Provide the (X, Y) coordinate of the cell's center where the given text is located.  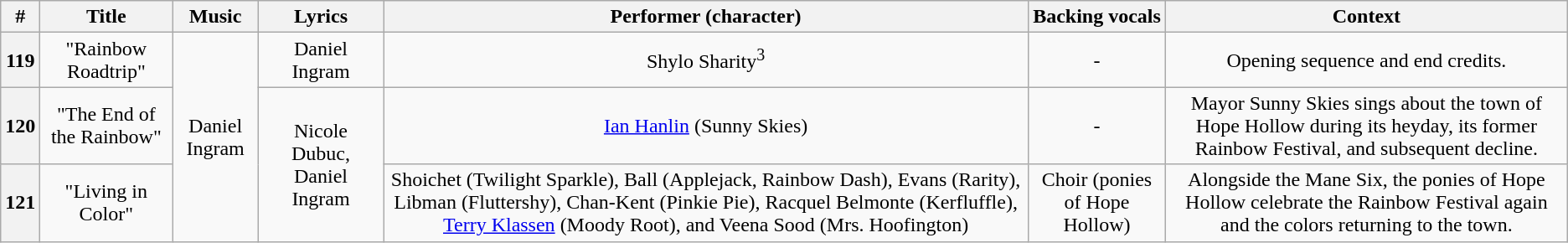
Ian Hanlin (Sunny Skies) (706, 126)
120 (20, 126)
Context (1366, 17)
Lyrics (320, 17)
121 (20, 203)
119 (20, 60)
Mayor Sunny Skies sings about the town of Hope Hollow during its heyday, its former Rainbow Festival, and subsequent decline. (1366, 126)
Backing vocals (1096, 17)
Nicole Dubuc, Daniel Ingram (320, 164)
Music (216, 17)
Opening sequence and end credits. (1366, 60)
"Living in Color" (106, 203)
Performer (character) (706, 17)
"Rainbow Roadtrip" (106, 60)
Choir (ponies of Hope Hollow) (1096, 203)
# (20, 17)
"The End of the Rainbow" (106, 126)
Shylo Sharity3 (706, 60)
Title (106, 17)
Alongside the Mane Six, the ponies of Hope Hollow celebrate the Rainbow Festival again and the colors returning to the town. (1366, 203)
